Return (x, y) of the center of cell containing provided text 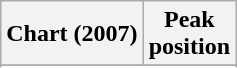
Peakposition (189, 34)
Chart (2007) (72, 34)
